Capture the cell that displays the provided text and extract its (X, Y) central coordinate. 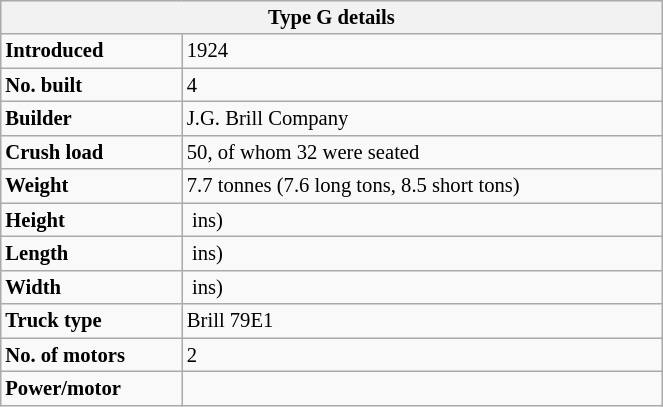
Introduced (91, 51)
Width (91, 287)
2 (422, 355)
J.G. Brill Company (422, 119)
Power/motor (91, 389)
7.7 tonnes (7.6 long tons, 8.5 short tons) (422, 186)
Type G details (331, 17)
Length (91, 254)
4 (422, 85)
Truck type (91, 321)
1924 (422, 51)
No. built (91, 85)
Height (91, 220)
Builder (91, 119)
No. of motors (91, 355)
Weight (91, 186)
Brill 79E1 (422, 321)
Crush load (91, 152)
50, of whom 32 were seated (422, 152)
